Pinpoint the cell where the given text exists, returning its (x, y) midpoint coordinate. 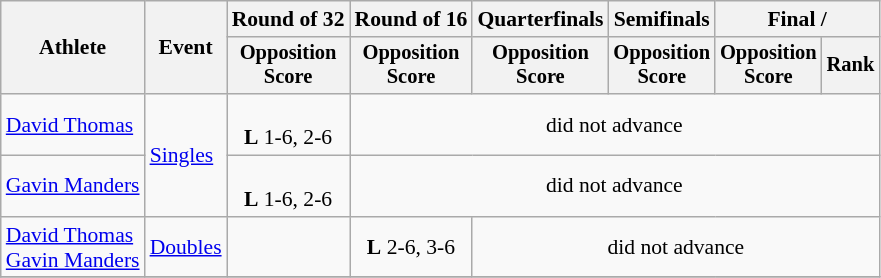
Semifinals (662, 19)
David Thomas (73, 124)
Final / (797, 19)
Athlete (73, 48)
Event (186, 48)
David ThomasGavin Manders (73, 248)
Gavin Manders (73, 186)
L 2-6, 3-6 (412, 248)
Rank (851, 66)
Round of 32 (288, 19)
Doubles (186, 248)
Round of 16 (412, 19)
Singles (186, 155)
Quarterfinals (540, 19)
